For the text-containing cell, return its midpoint in [X, Y] coordinate format. 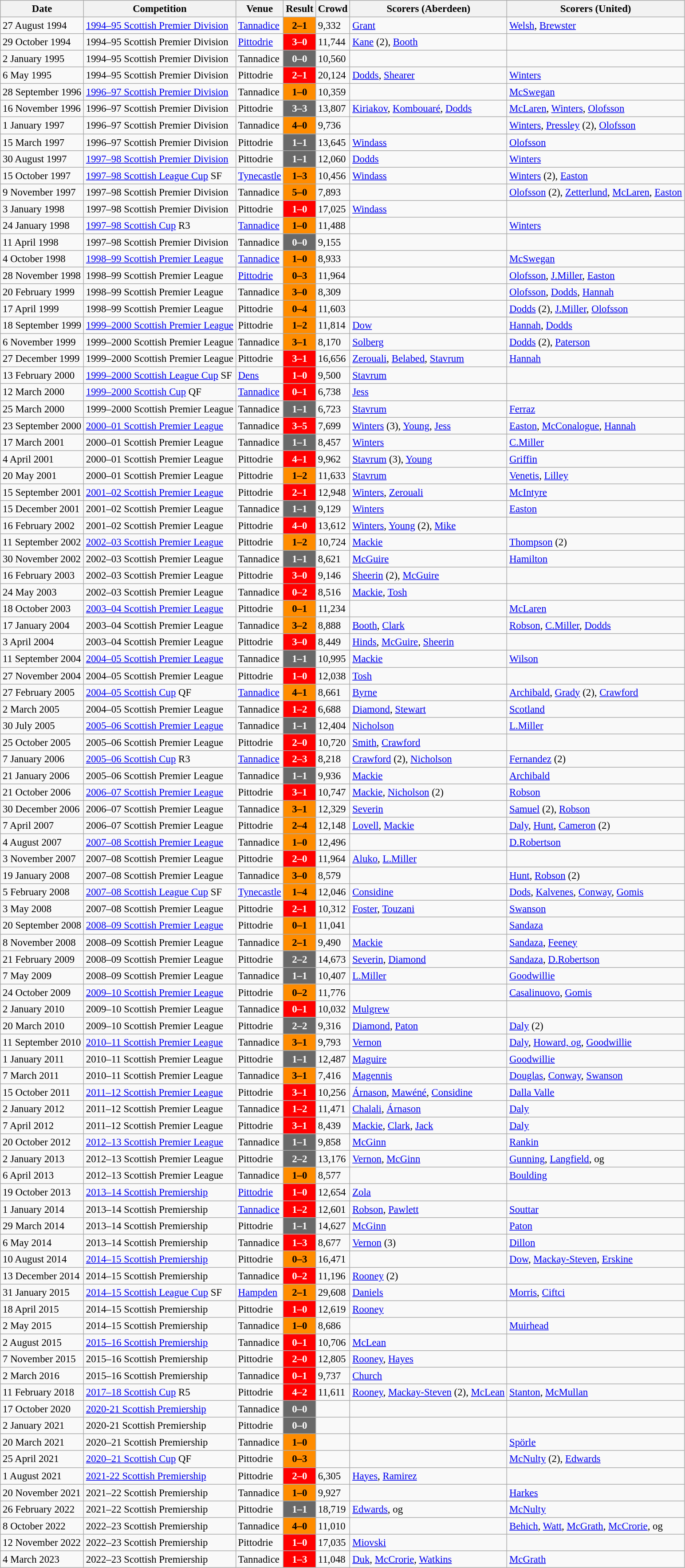
10,724 [333, 542]
11,603 [333, 309]
9,927 [333, 1493]
Winters (3), Young, Jess [429, 426]
Winters, Pressley (2), Olofsson [596, 125]
4 August 2007 [42, 843]
1 August 2021 [42, 1476]
Crowd [333, 9]
C.Miller [596, 442]
12,148 [333, 826]
29 March 2014 [42, 1226]
9,737 [333, 1376]
2021-22 Scottish Premiership [160, 1476]
7 May 2009 [42, 976]
8 November 2008 [42, 942]
1 January 2011 [42, 1059]
Wilson [596, 659]
Samuel (2), Robson [596, 809]
2020–21 Scottish Premiership [160, 1443]
20 May 2001 [42, 476]
2 March 2016 [42, 1376]
10,747 [333, 792]
2007–08 Scottish League Cup SF [160, 892]
7,699 [333, 426]
Diamond, Stewart [429, 709]
Árnason, Mawéné, Considine [429, 1093]
8,577 [333, 1176]
20 February 1999 [42, 292]
8,579 [333, 876]
12,046 [333, 892]
3 January 1998 [42, 209]
Winters (2), Easton [596, 176]
8 October 2022 [42, 1526]
2 May 2015 [42, 1326]
11 February 2018 [42, 1392]
Hampden [260, 1293]
16 November 1996 [42, 109]
19 October 2013 [42, 1192]
10,995 [333, 659]
Diamond, Paton [429, 1026]
29 October 1994 [42, 42]
15 December 2001 [42, 509]
Booth, Clark [429, 626]
4 April 2001 [42, 459]
29,608 [333, 1293]
Zola [429, 1192]
6 May 1995 [42, 75]
19 January 2008 [42, 876]
15 March 1997 [42, 142]
9,316 [333, 1026]
7,893 [333, 192]
Vernon [429, 1043]
2014–15 Scottish League Cup SF [160, 1293]
13 December 2014 [42, 1276]
10 August 2014 [42, 1259]
12 March 2000 [42, 392]
Dods, Kalvenes, Conway, Gomis [596, 892]
Mackie, Tosh [429, 592]
Competition [160, 9]
18 September 1999 [42, 325]
Rooney (2) [429, 1276]
10,032 [333, 1009]
Magennis [429, 1076]
McGrath [596, 1559]
Severin [429, 809]
McNulty (2), Edwards [596, 1459]
17 January 2004 [42, 626]
6,723 [333, 409]
Stavrum (3), Young [429, 459]
8,621 [333, 559]
Daniels [429, 1293]
11,611 [333, 1392]
7 March 2011 [42, 1076]
20,124 [333, 75]
Date [42, 9]
17 October 2020 [42, 1409]
14,627 [333, 1226]
12,619 [333, 1309]
23 September 2000 [42, 426]
11,041 [333, 926]
Swanson [596, 909]
28 November 1998 [42, 275]
Hamilton [596, 559]
8,888 [333, 626]
6 May 2014 [42, 1243]
12,329 [333, 809]
8,933 [333, 259]
Chalali, Árnason [429, 1109]
Dalla Valle [596, 1093]
1 January 1997 [42, 125]
25 March 2000 [42, 409]
30 July 2005 [42, 725]
7,416 [333, 1076]
Vernon, McGinn [429, 1159]
Winters, Young (2), Mike [429, 525]
27 December 1999 [42, 359]
Easton, McConalogue, Hannah [596, 426]
Grant [429, 26]
Dodds, Shearer [429, 75]
McLaren, Winters, Olofsson [596, 109]
Kiriakov, Kombouaré, Dodds [429, 109]
McGuire [429, 559]
8,457 [333, 442]
Venue [260, 9]
Jess [429, 392]
12 November 2022 [42, 1543]
Paton [596, 1226]
Archibald, Grady (2), Crawford [596, 692]
8,309 [333, 292]
Duk, McCrorie, Watkins [429, 1559]
3 April 2004 [42, 643]
3–5 [300, 426]
McNulty [596, 1509]
13,807 [333, 109]
Church [429, 1376]
Douglas, Conway, Swanson [596, 1076]
Dodds [429, 159]
16 February 2003 [42, 576]
8,449 [333, 643]
30 August 1997 [42, 159]
9,332 [333, 26]
Ferraz [596, 409]
2–3 [300, 759]
Hayes, Ramirez [429, 1476]
11 September 2004 [42, 659]
Scotland [596, 709]
Souttar [596, 1209]
1 January 2014 [42, 1209]
8,661 [333, 692]
15 October 2011 [42, 1093]
3 May 2008 [42, 909]
9 November 1997 [42, 192]
Solberg [429, 342]
2 August 2015 [42, 1342]
14,673 [333, 959]
Olofsson [596, 142]
Welsh, Brewster [596, 26]
6,688 [333, 709]
Zerouali, Belabed, Stavrum [429, 359]
10,312 [333, 909]
9,129 [333, 509]
Scorers (Aberdeen) [429, 9]
20 March 2010 [42, 1026]
Winters, Zerouali [429, 492]
Result [300, 9]
12,654 [333, 1192]
Olofsson (2), Zetterlund, McLaren, Easton [596, 192]
Griffin [596, 459]
13,612 [333, 525]
Stanton, McMullan [596, 1392]
12,496 [333, 843]
2 March 2005 [42, 709]
28 September 1996 [42, 92]
17 March 2001 [42, 442]
30 December 2006 [42, 809]
Sandaza, Feeney [596, 942]
16 February 2002 [42, 525]
18 October 2003 [42, 609]
12,487 [333, 1059]
McLaren [596, 609]
15 September 2001 [42, 492]
D.Robertson [596, 843]
9,858 [333, 1142]
8,686 [333, 1326]
Sandaza [596, 926]
9,736 [333, 125]
18 April 2015 [42, 1309]
2 January 2021 [42, 1426]
Gunning, Langfield, og [596, 1159]
11,234 [333, 609]
Robson, C.Miller, Dodds [596, 626]
0–4 [300, 309]
9,490 [333, 942]
Daly, Howard, og, Goodwillie [596, 1043]
7 April 2012 [42, 1126]
Hunt, Robson (2) [596, 876]
Fernandez (2) [596, 759]
10,720 [333, 742]
Hinds, McGuire, Sheerin [429, 643]
24 October 2009 [42, 992]
Robson [596, 792]
9,962 [333, 459]
Dillon [596, 1243]
Mackie, Clark, Jack [429, 1126]
Mulgrew [429, 1009]
1999–2000 Scottish Cup QF [160, 392]
10,256 [333, 1093]
Byrne [429, 692]
2 January 2012 [42, 1109]
11,776 [333, 992]
12,060 [333, 159]
17,025 [333, 209]
7 April 2007 [42, 826]
Severin, Diamond [429, 959]
5 February 2008 [42, 892]
13,176 [333, 1159]
6 April 2013 [42, 1176]
2–4 [300, 826]
10,456 [333, 176]
6,738 [333, 392]
Rooney, Mackay-Steven (2), McLean [429, 1392]
12,404 [333, 725]
Muirhead [596, 1326]
8,516 [333, 592]
Spörle [596, 1443]
2 January 2010 [42, 1009]
9,936 [333, 776]
10,359 [333, 92]
11,010 [333, 1526]
Hannah, Dodds [596, 325]
27 August 1994 [42, 26]
27 February 2005 [42, 692]
Daly (2) [596, 1026]
10,560 [333, 59]
21 October 2006 [42, 792]
2017–18 Scottish Cup R5 [160, 1392]
20 September 2008 [42, 926]
11 September 2010 [42, 1043]
Thompson (2) [596, 542]
Harkes [596, 1493]
Mackie, Nicholson (2) [429, 792]
Edwards, og [429, 1509]
31 January 2015 [42, 1293]
6,305 [333, 1476]
30 November 2002 [42, 559]
17 April 1999 [42, 309]
Nicholson [429, 725]
11 September 2002 [42, 542]
Considine [429, 892]
Rooney, Hayes [429, 1359]
7 November 2015 [42, 1359]
21 January 2006 [42, 776]
McLean [429, 1342]
Daly, Hunt, Cameron (2) [596, 826]
Dens [260, 376]
Scorers (United) [596, 9]
11,814 [333, 325]
McIntyre [596, 492]
Boulding [596, 1176]
27 November 2004 [42, 676]
Maguire [429, 1059]
Dow [429, 325]
13 February 2000 [42, 376]
Olofsson, Dodds, Hannah [596, 292]
Archibald [596, 776]
Crawford (2), Nicholson [429, 759]
9,155 [333, 242]
4–2 [300, 1392]
11,471 [333, 1109]
2020–21 Scottish Cup QF [160, 1459]
Morris, Ciftci [596, 1293]
7 January 2006 [42, 759]
15 October 1997 [42, 176]
11 April 1998 [42, 242]
2004–05 Scottish Cup QF [160, 692]
Venetis, Lilley [596, 476]
11,744 [333, 42]
1997–98 Scottish League Cup SF [160, 176]
12,948 [333, 492]
Aluko, L.Miller [429, 859]
11,633 [333, 476]
Tosh [429, 676]
26 February 2022 [42, 1509]
1–4 [300, 892]
Olofsson, J.Miller, Easton [596, 275]
16,656 [333, 359]
4 March 2023 [42, 1559]
8,170 [333, 342]
Sheerin (2), McGuire [429, 576]
Rankin [596, 1142]
Sandaza, D.Robertson [596, 959]
Dodds (2), J.Miller, Olofsson [596, 309]
9,793 [333, 1043]
6 November 1999 [42, 342]
Behich, Watt, McGrath, McCrorie, og [596, 1526]
8,218 [333, 759]
20 November 2021 [42, 1493]
21 February 2009 [42, 959]
3 November 2007 [42, 859]
Dow, Mackay-Steven, Erskine [596, 1259]
24 January 1998 [42, 226]
Lovell, Mackie [429, 826]
2005–06 Scottish Cup R3 [160, 759]
20 March 2021 [42, 1443]
1997–98 Scottish Cup R3 [160, 226]
18,719 [333, 1509]
8,439 [333, 1126]
Hannah [596, 359]
1999–2000 Scottish League Cup SF [160, 376]
17,035 [333, 1543]
12,601 [333, 1209]
12,038 [333, 676]
11,196 [333, 1276]
Casalinuovo, Gomis [596, 992]
Easton [596, 509]
3–2 [300, 626]
Foster, Touzani [429, 909]
Rooney [429, 1309]
3–3 [300, 109]
Dodds (2), Paterson [596, 342]
Vernon (3) [429, 1243]
5–0 [300, 192]
Miovski [429, 1543]
2 January 1995 [42, 59]
25 April 2021 [42, 1459]
20 October 2012 [42, 1142]
11,488 [333, 226]
13,645 [333, 142]
12,805 [333, 1359]
9,146 [333, 576]
Kane (2), Booth [429, 42]
2 January 2013 [42, 1159]
9,500 [333, 376]
16,471 [333, 1259]
11,048 [333, 1559]
25 October 2005 [42, 742]
8,677 [333, 1243]
10,706 [333, 1342]
4 October 1998 [42, 259]
24 May 2003 [42, 592]
Robson, Pawlett [429, 1209]
10,407 [333, 976]
Smith, Crawford [429, 742]
